Return (X, Y) of the center of cell containing provided text 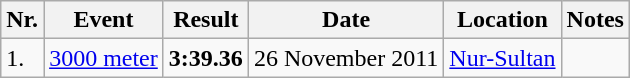
1. (22, 58)
Notes (595, 20)
26 November 2011 (346, 58)
Location (502, 20)
3:39.36 (206, 58)
Nr. (22, 20)
Date (346, 20)
Event (104, 20)
Nur-Sultan (502, 58)
3000 meter (104, 58)
Result (206, 20)
